Locate the cell with the specified text and output its [x, y] center coordinate. 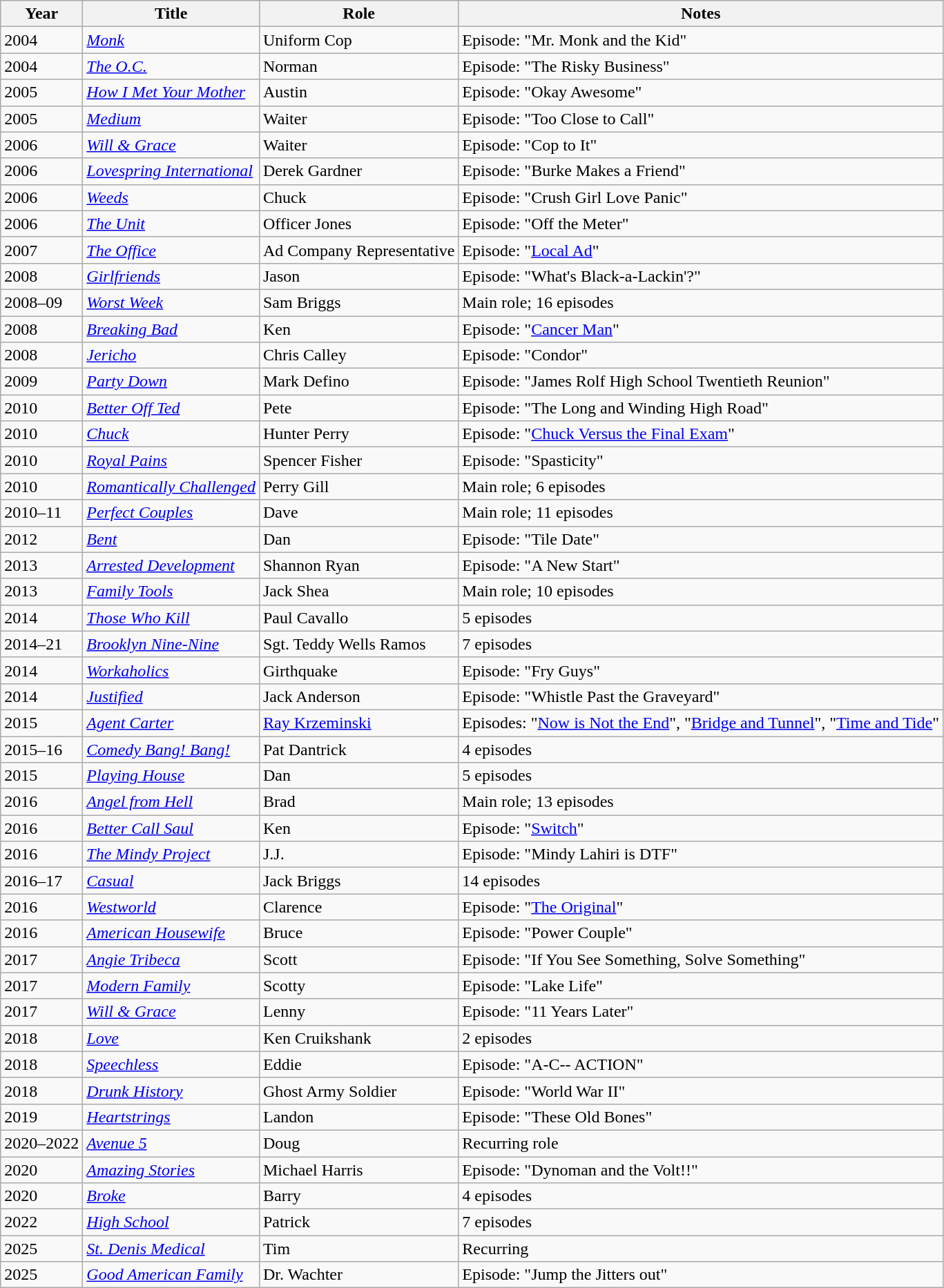
2 episodes [701, 1038]
Scotty [358, 986]
Recurring [701, 1249]
Jason [358, 276]
Clarence [358, 907]
2019 [41, 1117]
Main role; 16 episodes [701, 302]
Scott [358, 959]
Ray Krzeminski [358, 723]
Avenue 5 [171, 1143]
Pat Dantrick [358, 749]
2012 [41, 539]
Episode: "Fry Guys" [701, 670]
Episode: "Condor" [701, 355]
Title [171, 14]
St. Denis Medical [171, 1249]
14 episodes [701, 881]
Episode: "Spasticity" [701, 460]
Justified [171, 696]
Episode: "Off the Meter" [701, 224]
Lenny [358, 1012]
Austin [358, 92]
Royal Pains [171, 460]
Episode: "Tile Date" [701, 539]
2022 [41, 1222]
Episode: "The Long and Winding High Road" [701, 408]
Girlfriends [171, 276]
Worst Week [171, 302]
Better Call Saul [171, 828]
Episode: "Mr. Monk and the Kid" [701, 40]
Modern Family [171, 986]
Westworld [171, 907]
Main role; 10 episodes [701, 592]
Bruce [358, 933]
2007 [41, 250]
Paul Cavallo [358, 618]
Episode: "Mindy Lahiri is DTF" [701, 855]
Spencer Fisher [358, 460]
Episode: "Cop to It" [701, 145]
Barry [358, 1196]
Brooklyn Nine-Nine [171, 644]
Jack Shea [358, 592]
Better Off Ted [171, 408]
Episode: "World War II" [701, 1091]
Episode: "The Risky Business" [701, 66]
Episodes: "Now is Not the End", "Bridge and Tunnel", "Time and Tide" [701, 723]
Ken Cruikshank [358, 1038]
Party Down [171, 382]
Medium [171, 119]
Mark Defino [358, 382]
Brad [358, 802]
Episode: "Chuck Versus the Final Exam" [701, 434]
Breaking Bad [171, 329]
Perfect Couples [171, 513]
Episode: "These Old Bones" [701, 1117]
Episode: "Lake Life" [701, 986]
Pete [358, 408]
Episode: "What's Black-a-Lackin'?" [701, 276]
Episode: "Crush Girl Love Panic" [701, 197]
Tim [358, 1249]
Dave [358, 513]
Michael Harris [358, 1170]
Ghost Army Soldier [358, 1091]
2010–11 [41, 513]
Weeds [171, 197]
The Mindy Project [171, 855]
Ad Company Representative [358, 250]
Year [41, 14]
Comedy Bang! Bang! [171, 749]
The Unit [171, 224]
Doug [358, 1143]
Drunk History [171, 1091]
How I Met Your Mother [171, 92]
Bent [171, 539]
Love [171, 1038]
Angel from Hell [171, 802]
Episode: "Power Couple" [701, 933]
Sam Briggs [358, 302]
Episode: "Whistle Past the Graveyard" [701, 696]
Uniform Cop [358, 40]
Playing House [171, 776]
Notes [701, 14]
Eddie [358, 1064]
Those Who Kill [171, 618]
Officer Jones [358, 224]
2020–2022 [41, 1143]
2009 [41, 382]
Amazing Stories [171, 1170]
Lovespring International [171, 171]
Episode: "The Original" [701, 907]
Dr. Wachter [358, 1275]
Family Tools [171, 592]
Arrested Development [171, 565]
Episode: "James Rolf High School Twentieth Reunion" [701, 382]
The Office [171, 250]
Episode: "Jump the Jitters out" [701, 1275]
Episode: "Local Ad" [701, 250]
High School [171, 1222]
Jack Briggs [358, 881]
Girthquake [358, 670]
Jack Anderson [358, 696]
Hunter Perry [358, 434]
Episode: "A New Start" [701, 565]
Angie Tribeca [171, 959]
Episode: "Burke Makes a Friend" [701, 171]
Broke [171, 1196]
Episode: "If You See Something, Solve Something" [701, 959]
American Housewife [171, 933]
Landon [358, 1117]
Main role; 11 episodes [701, 513]
Episode: "Dynoman and the Volt!!" [701, 1170]
2008–09 [41, 302]
Episode: "A-C-- ACTION" [701, 1064]
Perry Gill [358, 487]
Episode: "Switch" [701, 828]
Monk [171, 40]
Chris Calley [358, 355]
Recurring role [701, 1143]
Romantically Challenged [171, 487]
Episode: "11 Years Later" [701, 1012]
Main role; 6 episodes [701, 487]
2014–21 [41, 644]
Episode: "Okay Awesome" [701, 92]
Agent Carter [171, 723]
Jericho [171, 355]
Shannon Ryan [358, 565]
The O.C. [171, 66]
Patrick [358, 1222]
Episode: "Too Close to Call" [701, 119]
Speechless [171, 1064]
Sgt. Teddy Wells Ramos [358, 644]
Casual [171, 881]
Norman [358, 66]
2015–16 [41, 749]
Good American Family [171, 1275]
Role [358, 14]
Workaholics [171, 670]
2016–17 [41, 881]
Episode: "Cancer Man" [701, 329]
Main role; 13 episodes [701, 802]
Derek Gardner [358, 171]
Heartstrings [171, 1117]
J.J. [358, 855]
